Provide the (x, y) coordinate of the cell's center where the given text is located.  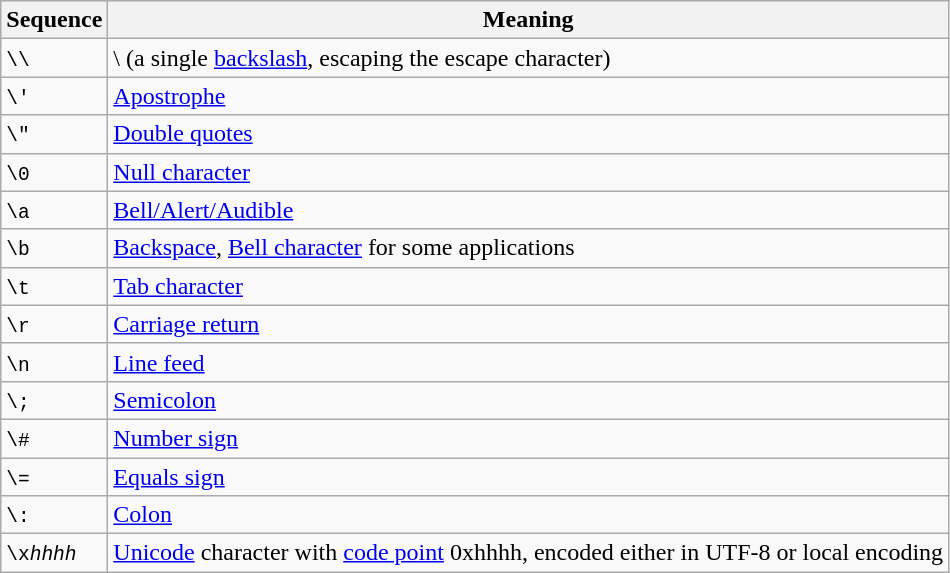
\" (54, 134)
Line feed (528, 362)
Unicode character with code point 0xhhhh, encoded either in UTF-8 or local encoding (528, 553)
\\ (54, 58)
Tab character (528, 286)
\: (54, 515)
Null character (528, 172)
Colon (528, 515)
Backspace, Bell character for some applications (528, 248)
Equals sign (528, 477)
\n (54, 362)
Bell/Alert/Audible (528, 210)
\xhhhh (54, 553)
\b (54, 248)
\t (54, 286)
\0 (54, 172)
\# (54, 438)
\a (54, 210)
Double quotes (528, 134)
\= (54, 477)
Sequence (54, 20)
\' (54, 96)
Number sign (528, 438)
\ (a single backslash, escaping the escape character) (528, 58)
\r (54, 324)
Apostrophe (528, 96)
\; (54, 400)
Semicolon (528, 400)
Carriage return (528, 324)
Meaning (528, 20)
